Identify which cell holds the provided text, then report its (X, Y) central coordinate. 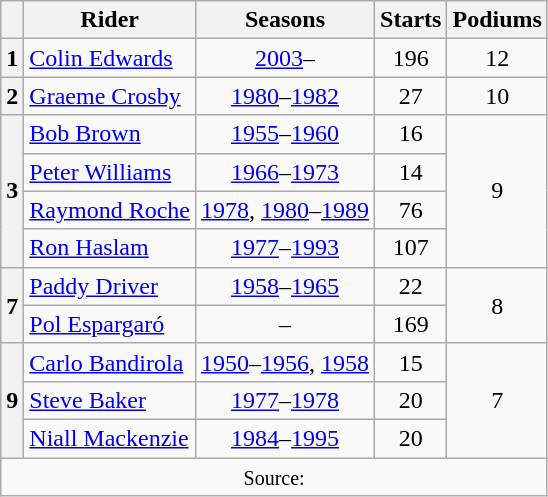
1955–1960 (286, 134)
107 (411, 248)
Carlo Bandirola (110, 362)
16 (411, 134)
Ron Haslam (110, 248)
Bob Brown (110, 134)
Rider (110, 20)
1980–1982 (286, 96)
8 (497, 305)
169 (411, 324)
1977–1978 (286, 400)
– (286, 324)
22 (411, 286)
1958–1965 (286, 286)
Raymond Roche (110, 210)
14 (411, 172)
1978, 1980–1989 (286, 210)
Colin Edwards (110, 58)
Niall Mackenzie (110, 438)
76 (411, 210)
10 (497, 96)
Peter Williams (110, 172)
12 (497, 58)
1977–1993 (286, 248)
15 (411, 362)
Pol Espargaró (110, 324)
2003– (286, 58)
196 (411, 58)
27 (411, 96)
1950–1956, 1958 (286, 362)
Podiums (497, 20)
Steve Baker (110, 400)
Paddy Driver (110, 286)
Starts (411, 20)
Graeme Crosby (110, 96)
1966–1973 (286, 172)
Source: (274, 477)
3 (12, 191)
1984–1995 (286, 438)
1 (12, 58)
Seasons (286, 20)
2 (12, 96)
